Detect which cell encompasses the target text, then output its [x, y] center coordinate. 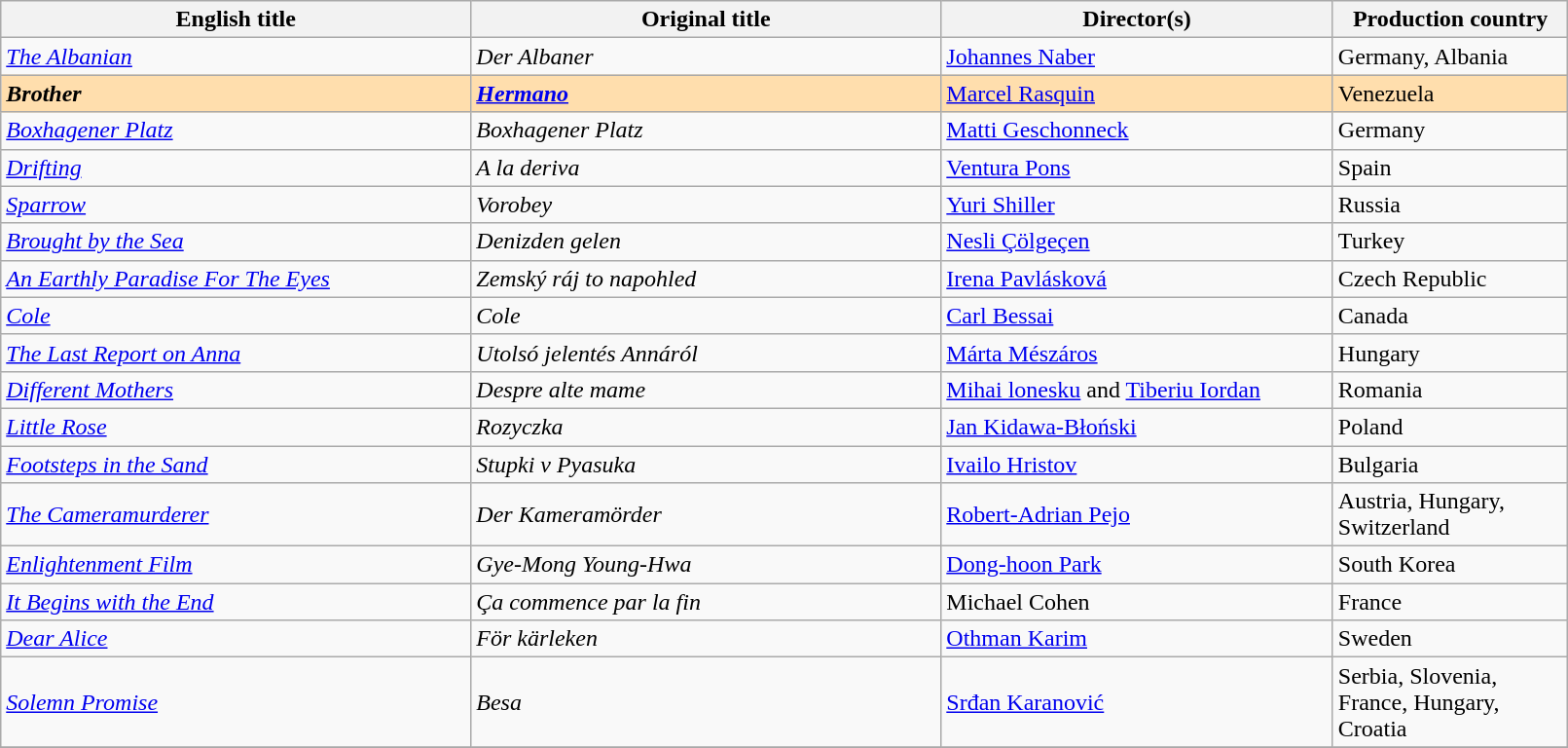
Othman Karim [1137, 639]
Michael Cohen [1137, 602]
Der Kameramörder [707, 514]
Dear Alice [236, 639]
Rozyczka [707, 427]
Yuri Shiller [1137, 205]
Matti Geschonneck [1137, 131]
Austria, Hungary, Switzerland [1450, 514]
Enlightenment Film [236, 565]
Johannes Naber [1137, 56]
Brought by the Sea [236, 242]
Poland [1450, 427]
Serbia, Slovenia, France, Hungary, Croatia [1450, 702]
An Earthly Paradise For The Eyes [236, 279]
Besa [707, 702]
Director(s) [1137, 19]
Ivailo Hristov [1137, 465]
Gye-Mong Young-Hwa [707, 565]
Brother [236, 93]
The Albanian [236, 56]
Hungary [1450, 353]
För kärleken [707, 639]
Vorobey [707, 205]
Nesli Çölgeçen [1137, 242]
Solemn Promise [236, 702]
Jan Kidawa-Błoński [1137, 427]
Russia [1450, 205]
Sparrow [236, 205]
Márta Mészáros [1137, 353]
A la deriva [707, 168]
Original title [707, 19]
Irena Pavlásková [1137, 279]
Hermano [707, 93]
France [1450, 602]
Ça commence par la fin [707, 602]
Despre alte mame [707, 390]
Der Albaner [707, 56]
The Last Report on Anna [236, 353]
Sweden [1450, 639]
It Begins with the End [236, 602]
Germany [1450, 131]
Drifting [236, 168]
Robert-Adrian Pejo [1137, 514]
Spain [1450, 168]
Utolsó jelentés Annáról [707, 353]
Bulgaria [1450, 465]
Production country [1450, 19]
South Korea [1450, 565]
Turkey [1450, 242]
Venezuela [1450, 93]
Czech Republic [1450, 279]
Little Rose [236, 427]
Romania [1450, 390]
Germany, Albania [1450, 56]
English title [236, 19]
Marcel Rasquin [1137, 93]
Denizden gelen [707, 242]
Carl Bessai [1137, 316]
Different Mothers [236, 390]
Footsteps in the Sand [236, 465]
The Cameramurderer [236, 514]
Stupki v Pyasuka [707, 465]
Mihai lonesku and Tiberiu Iordan [1137, 390]
Srđan Karanović [1137, 702]
Ventura Pons [1137, 168]
Canada [1450, 316]
Zemský ráj to napohled [707, 279]
Dong-hoon Park [1137, 565]
